Scan for the cell matching the given text and deliver its (X, Y) coordinate at center. 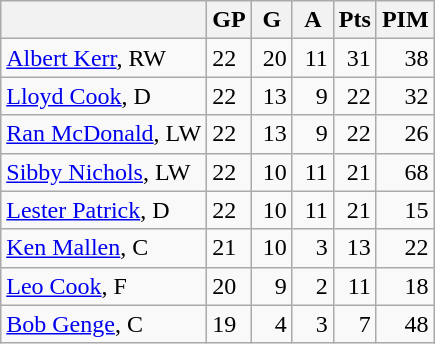
Ken Mallen, C (104, 248)
Pts (354, 20)
Leo Cook, F (104, 286)
19 (229, 324)
4 (272, 324)
Ran McDonald, LW (104, 134)
A (312, 20)
26 (405, 134)
38 (405, 58)
G (272, 20)
Sibby Nichols, LW (104, 172)
18 (405, 286)
PIM (405, 20)
15 (405, 210)
2 (312, 286)
Bob Genge, C (104, 324)
68 (405, 172)
31 (354, 58)
Lloyd Cook, D (104, 96)
GP (229, 20)
Albert Kerr, RW (104, 58)
7 (354, 324)
32 (405, 96)
48 (405, 324)
Lester Patrick, D (104, 210)
